Return (X, Y) of the center of cell containing provided text 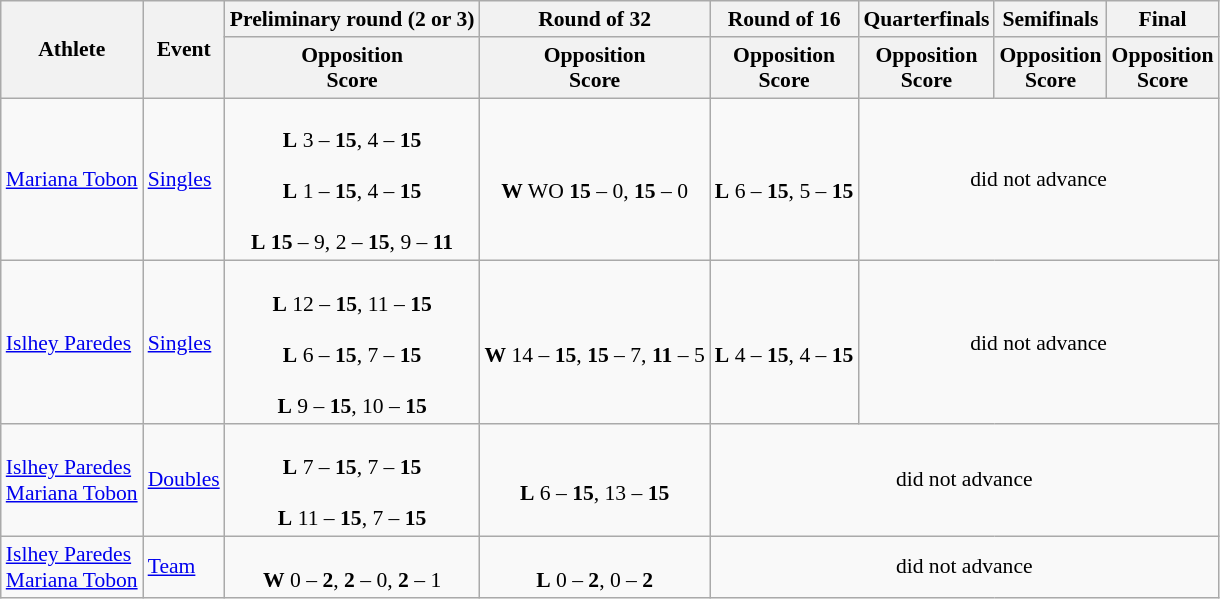
Quarterfinals (926, 19)
W 14 – 15, 15 – 7, 11 – 5 (595, 342)
Preliminary round (2 or 3) (352, 19)
Athlete (72, 50)
Team (184, 566)
L 3 – 15, 4 – 15L 1 – 15, 4 – 15L 15 – 9, 2 – 15, 9 – 11 (352, 180)
Final (1163, 19)
L 7 – 15, 7 – 15L 11 – 15, 7 – 15 (352, 480)
Round of 32 (595, 19)
Event (184, 50)
L 12 – 15, 11 – 15L 6 – 15, 7 – 15L 9 – 15, 10 – 15 (352, 342)
L 0 – 2, 0 – 2 (595, 566)
L 6 – 15, 13 – 15 (595, 480)
Doubles (184, 480)
W 0 – 2, 2 – 0, 2 – 1 (352, 566)
W WO 15 – 0, 15 – 0 (595, 180)
L 6 – 15, 5 – 15 (784, 180)
Islhey Paredes (72, 342)
L 4 – 15, 4 – 15 (784, 342)
Round of 16 (784, 19)
Semifinals (1050, 19)
Mariana Tobon (72, 180)
